Capture the cell that displays the provided text and extract its (x, y) central coordinate. 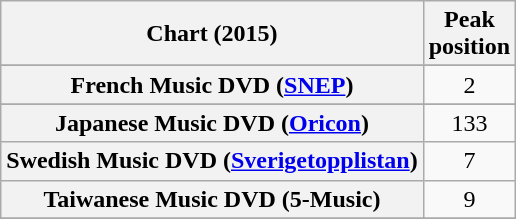
2 (469, 85)
Taiwanese Music DVD (5-Music) (212, 199)
Japanese Music DVD (Oricon) (212, 123)
133 (469, 123)
Peakposition (469, 34)
9 (469, 199)
7 (469, 161)
French Music DVD (SNEP) (212, 85)
Swedish Music DVD (Sverigetopplistan) (212, 161)
Chart (2015) (212, 34)
